Return [x, y] of the center of cell containing provided text 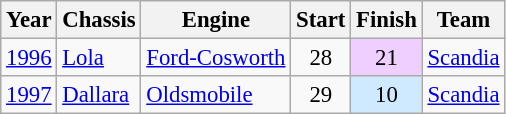
28 [321, 58]
10 [386, 95]
Start [321, 20]
1997 [29, 95]
Engine [216, 20]
Team [464, 20]
Chassis [99, 20]
21 [386, 58]
Oldsmobile [216, 95]
29 [321, 95]
Ford-Cosworth [216, 58]
Lola [99, 58]
Dallara [99, 95]
1996 [29, 58]
Year [29, 20]
Finish [386, 20]
